From the cell containing the given text, extract its center point as [x, y] coordinate. 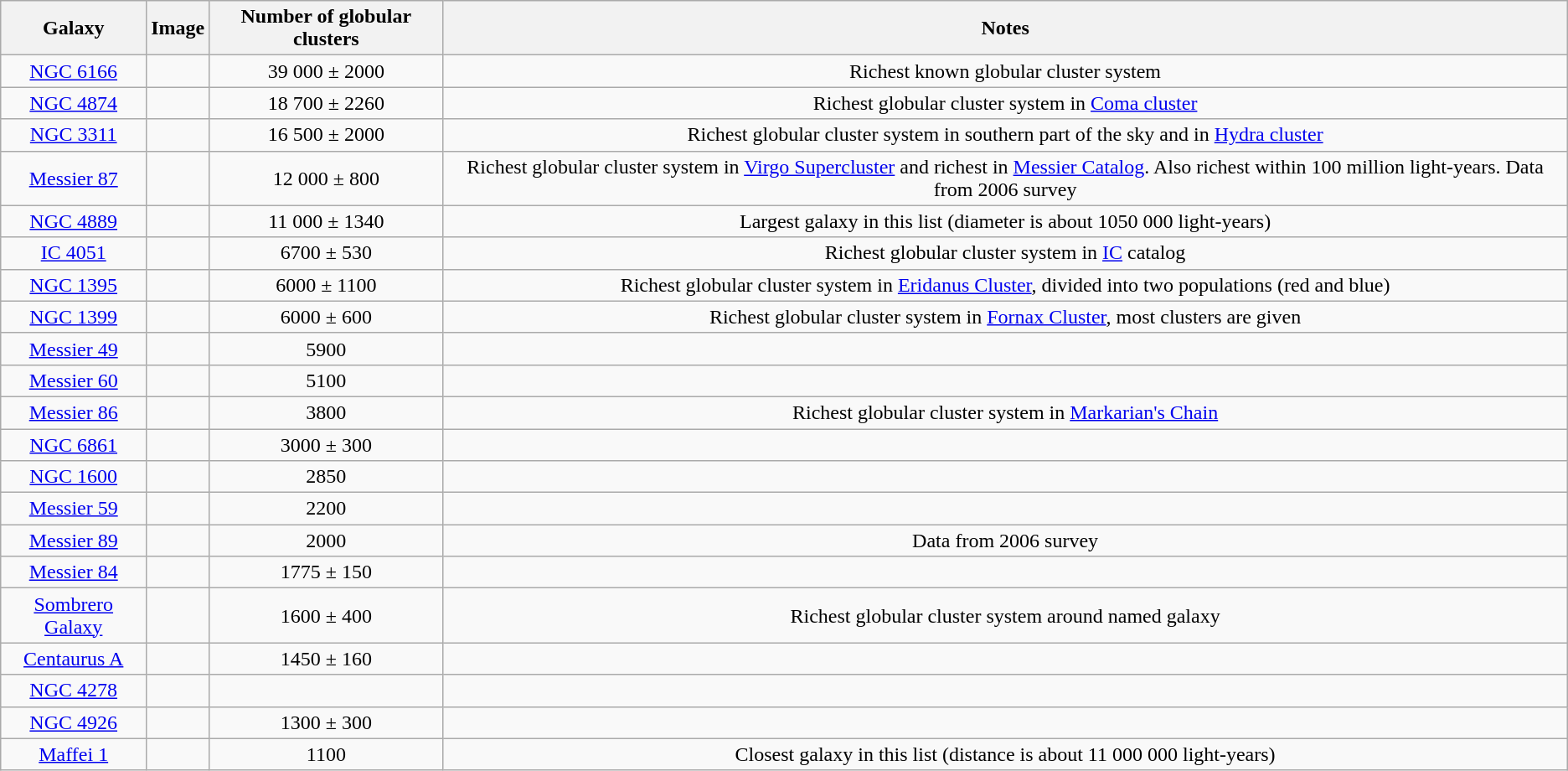
18 700 ± 2260 [327, 103]
6000 ± 1100 [327, 285]
NGC 1395 [74, 285]
Sombrero Galaxy [74, 615]
5900 [327, 349]
5100 [327, 380]
Richest globular cluster system in southern part of the sky and in Hydra cluster [1005, 135]
NGC 4874 [74, 103]
NGC 4926 [74, 722]
2850 [327, 477]
NGC 4278 [74, 691]
Largest galaxy in this list (diameter is about 1050 000 light-years) [1005, 221]
Richest globular cluster system in Coma cluster [1005, 103]
6000 ± 600 [327, 317]
12 000 ± 800 [327, 178]
NGC 6861 [74, 445]
NGC 4889 [74, 221]
NGC 1399 [74, 317]
3800 [327, 412]
Messier 86 [74, 412]
1100 [327, 754]
Richest known globular cluster system [1005, 71]
Messier 60 [74, 380]
2000 [327, 541]
Centaurus A [74, 659]
IC 4051 [74, 253]
1300 ± 300 [327, 722]
Richest globular cluster system around named galaxy [1005, 615]
11 000 ± 1340 [327, 221]
NGC 1600 [74, 477]
Richest globular cluster system in Markarian's Chain [1005, 412]
Number of globular clusters [327, 28]
NGC 6166 [74, 71]
Data from 2006 survey [1005, 541]
3000 ± 300 [327, 445]
2200 [327, 509]
Richest globular cluster system in Fornax Cluster, most clusters are given [1005, 317]
1600 ± 400 [327, 615]
6700 ± 530 [327, 253]
Messier 89 [74, 541]
Messier 84 [74, 572]
Image [178, 28]
Notes [1005, 28]
1450 ± 160 [327, 659]
Messier 49 [74, 349]
Richest globular cluster system in Eridanus Cluster, divided into two populations (red and blue) [1005, 285]
Richest globular cluster system in IC catalog [1005, 253]
NGC 3311 [74, 135]
Closest galaxy in this list (distance is about 11 000 000 light-years) [1005, 754]
Messier 87 [74, 178]
39 000 ± 2000 [327, 71]
Messier 59 [74, 509]
Galaxy [74, 28]
Maffei 1 [74, 754]
1775 ± 150 [327, 572]
16 500 ± 2000 [327, 135]
